Output the [x, y] coordinate of the center of the cell containing the given text.  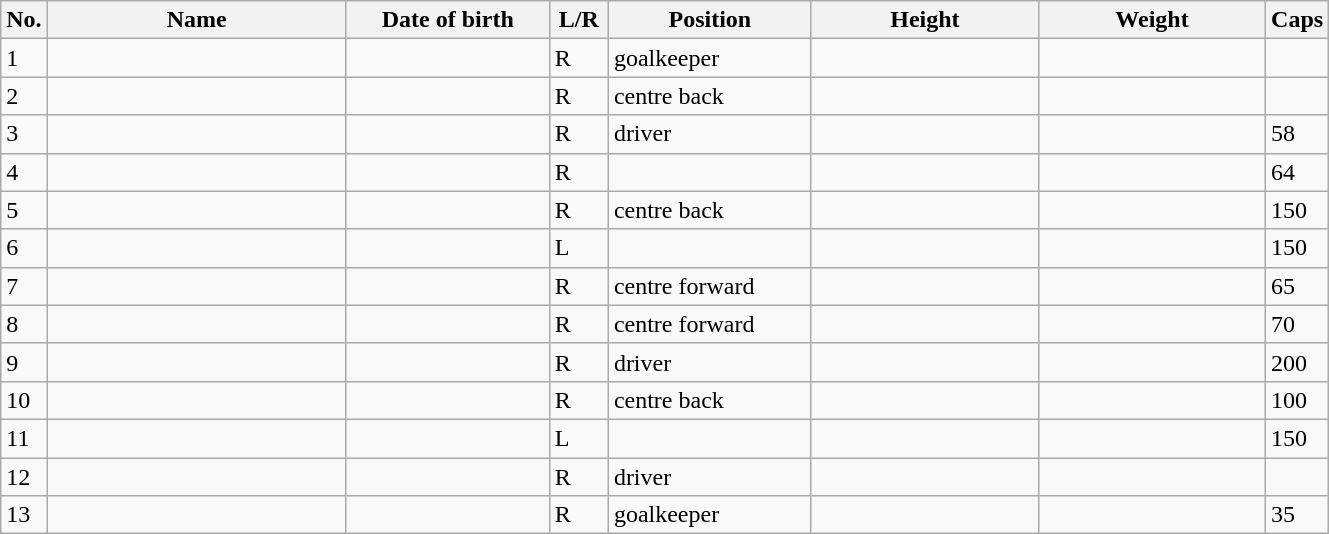
6 [24, 248]
70 [1298, 324]
3 [24, 134]
Position [710, 20]
Name [196, 20]
Caps [1298, 20]
13 [24, 515]
Weight [1152, 20]
L/R [578, 20]
9 [24, 362]
64 [1298, 172]
12 [24, 477]
200 [1298, 362]
8 [24, 324]
1 [24, 58]
No. [24, 20]
Height [924, 20]
Date of birth [448, 20]
58 [1298, 134]
7 [24, 286]
4 [24, 172]
65 [1298, 286]
10 [24, 400]
100 [1298, 400]
2 [24, 96]
5 [24, 210]
11 [24, 438]
35 [1298, 515]
